Determine the (x, y) coordinate at the center of the cell enclosing the given text.  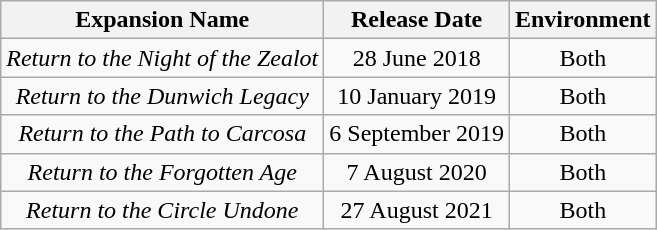
7 August 2020 (417, 172)
Environment (582, 20)
Return to the Path to Carcosa (162, 134)
6 September 2019 (417, 134)
Return to the Night of the Zealot (162, 58)
28 June 2018 (417, 58)
Return to the Circle Undone (162, 210)
Expansion Name (162, 20)
10 January 2019 (417, 96)
27 August 2021 (417, 210)
Return to the Dunwich Legacy (162, 96)
Release Date (417, 20)
Return to the Forgotten Age (162, 172)
